Pinpoint the cell where the given text exists, returning its (X, Y) midpoint coordinate. 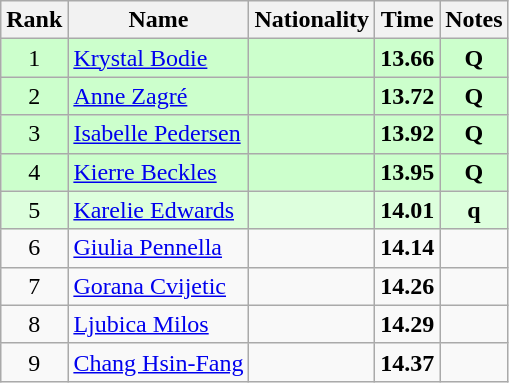
7 (34, 286)
Chang Hsin-Fang (158, 362)
Notes (474, 20)
13.66 (408, 58)
Karelie Edwards (158, 210)
14.37 (408, 362)
4 (34, 172)
Isabelle Pedersen (158, 134)
Time (408, 20)
Anne Zagré (158, 96)
Krystal Bodie (158, 58)
13.95 (408, 172)
14.29 (408, 324)
Ljubica Milos (158, 324)
5 (34, 210)
Name (158, 20)
q (474, 210)
14.26 (408, 286)
9 (34, 362)
Giulia Pennella (158, 248)
1 (34, 58)
Kierre Beckles (158, 172)
Rank (34, 20)
6 (34, 248)
14.01 (408, 210)
13.92 (408, 134)
2 (34, 96)
14.14 (408, 248)
3 (34, 134)
Gorana Cvijetic (158, 286)
Nationality (312, 20)
13.72 (408, 96)
8 (34, 324)
